Output the (X, Y) coordinate of the center of the cell containing the given text.  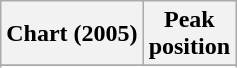
Chart (2005) (72, 34)
Peakposition (189, 34)
